Search for the cell housing the specified text and yield its [x, y] center coordinate. 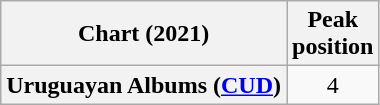
Uruguayan Albums (CUD) [144, 85]
Peakposition [333, 34]
4 [333, 85]
Chart (2021) [144, 34]
